Determine the (X, Y) coordinate at the center of the cell enclosing the given text.  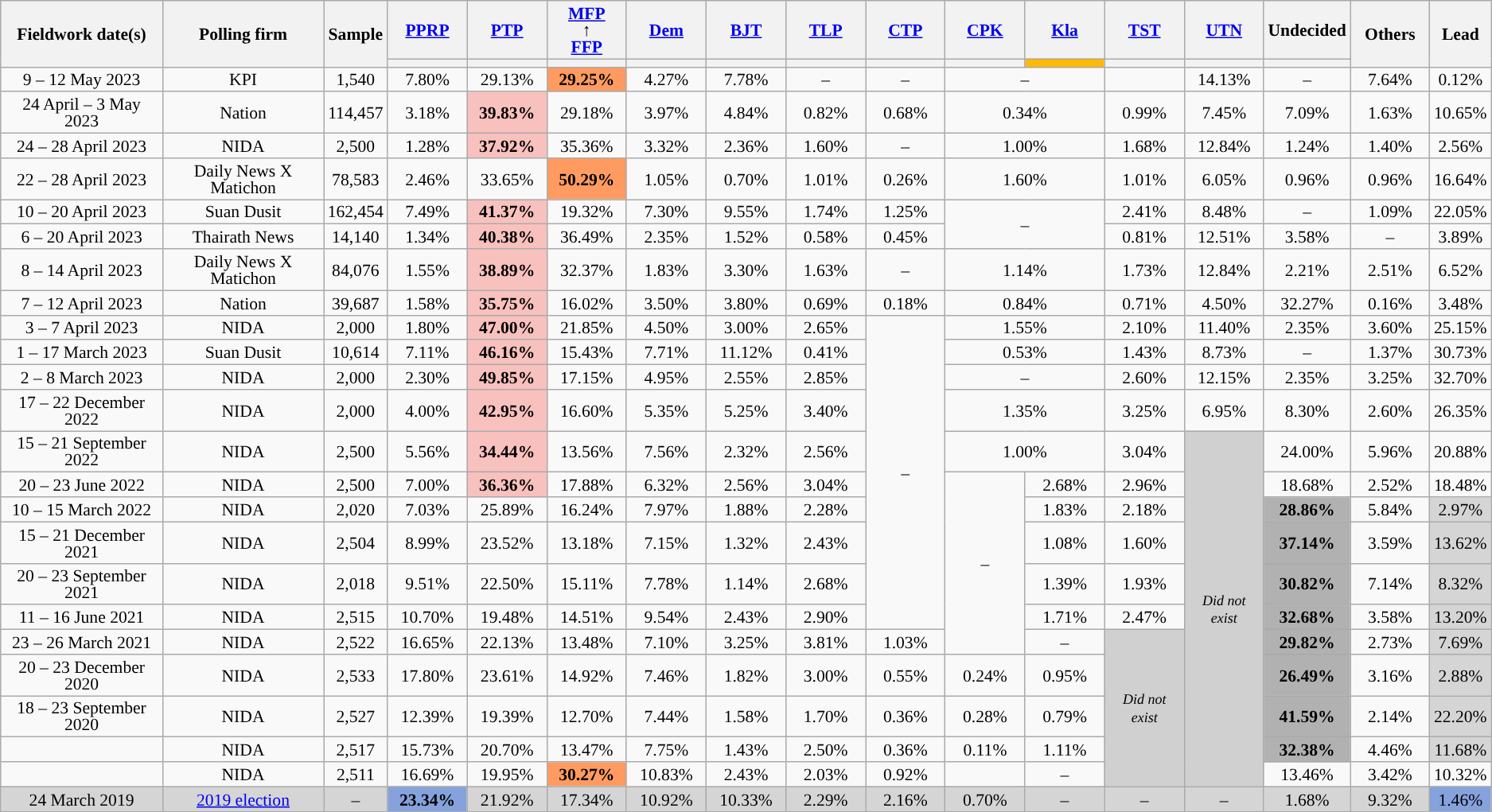
32.37% (586, 270)
15.43% (586, 353)
1.71% (1065, 617)
2.90% (826, 617)
1.82% (746, 675)
1.03% (906, 643)
2.55% (746, 377)
14.51% (586, 617)
6.52% (1461, 270)
24 March 2019 (82, 798)
0.79% (1065, 717)
10.83% (666, 775)
0.34% (1025, 113)
TST (1144, 30)
10.70% (427, 617)
CTP (906, 30)
2.50% (826, 749)
7.45% (1224, 113)
46.16% (507, 353)
13.48% (586, 643)
0.18% (906, 302)
2,515 (356, 617)
23.34% (427, 798)
13.18% (586, 542)
17 – 22 December 2022 (82, 410)
8.30% (1307, 410)
2.85% (826, 377)
6.32% (666, 485)
1.28% (427, 146)
1.46% (1461, 798)
9.32% (1390, 798)
2.47% (1144, 617)
0.68% (906, 113)
24 April – 3 May 2023 (82, 113)
2,527 (356, 717)
7.80% (427, 80)
1.25% (906, 212)
0.69% (826, 302)
29.18% (586, 113)
23 – 26 March 2021 (82, 643)
Polling firm (243, 33)
Lead (1461, 33)
12.15% (1224, 377)
78,583 (356, 179)
22.13% (507, 643)
0.58% (826, 237)
2 – 8 March 2023 (82, 377)
2.88% (1461, 675)
0.99% (1144, 113)
17.15% (586, 377)
0.81% (1144, 237)
22 – 28 April 2023 (82, 179)
36.49% (586, 237)
30.73% (1461, 353)
2,533 (356, 675)
3.60% (1390, 328)
16.02% (586, 302)
30.82% (1307, 584)
13.20% (1461, 617)
25.15% (1461, 328)
4.27% (666, 80)
7.10% (666, 643)
1.08% (1065, 542)
2.41% (1144, 212)
2.36% (746, 146)
22.05% (1461, 212)
2.96% (1144, 485)
2,517 (356, 749)
0.55% (906, 675)
2,522 (356, 643)
20 – 23 September 2021 (82, 584)
UTN (1224, 30)
Dem (666, 30)
2.21% (1307, 270)
15 – 21 September 2022 (82, 452)
33.65% (507, 179)
3.89% (1461, 237)
11 – 16 June 2021 (82, 617)
5.96% (1390, 452)
CPK (985, 30)
20 – 23 December 2020 (82, 675)
16.64% (1461, 179)
32.70% (1461, 377)
5.56% (427, 452)
2.16% (906, 798)
19.48% (507, 617)
2,020 (356, 509)
17.34% (586, 798)
0.11% (985, 749)
21.92% (507, 798)
49.85% (507, 377)
2.32% (746, 452)
6.05% (1224, 179)
23.61% (507, 675)
Kla (1065, 30)
162,454 (356, 212)
7.97% (666, 509)
32.38% (1307, 749)
2.14% (1390, 717)
2,511 (356, 775)
1.70% (826, 717)
12.51% (1224, 237)
16.69% (427, 775)
2,018 (356, 584)
10 – 15 March 2022 (82, 509)
2019 election (243, 798)
1 – 17 March 2023 (82, 353)
7.03% (427, 509)
1.39% (1065, 584)
2.29% (826, 798)
1.73% (1144, 270)
13.46% (1307, 775)
1.35% (1025, 410)
28.86% (1307, 509)
10 – 20 April 2023 (82, 212)
10.32% (1461, 775)
7.69% (1461, 643)
5.25% (746, 410)
8.48% (1224, 212)
1.37% (1390, 353)
10.92% (666, 798)
3.18% (427, 113)
0.71% (1144, 302)
50.29% (586, 179)
0.45% (906, 237)
9 – 12 May 2023 (82, 80)
Thairath News (243, 237)
3.80% (746, 302)
14,140 (356, 237)
7.09% (1307, 113)
1.32% (746, 542)
3.32% (666, 146)
3.30% (746, 270)
7.64% (1390, 80)
3.48% (1461, 302)
19.32% (586, 212)
37.92% (507, 146)
9.51% (427, 584)
41.37% (507, 212)
5.35% (666, 410)
29.13% (507, 80)
3.16% (1390, 675)
36.36% (507, 485)
2.10% (1144, 328)
26.35% (1461, 410)
TLP (826, 30)
16.65% (427, 643)
4.95% (666, 377)
2.65% (826, 328)
1.88% (746, 509)
16.24% (586, 509)
BJT (746, 30)
35.75% (507, 302)
15.11% (586, 584)
14.92% (586, 675)
3.42% (1390, 775)
1.34% (427, 237)
26.49% (1307, 675)
13.47% (586, 749)
10.65% (1461, 113)
84,076 (356, 270)
5.84% (1390, 509)
2.97% (1461, 509)
12.70% (586, 717)
15 – 21 December 2021 (82, 542)
3.59% (1390, 542)
7.75% (666, 749)
KPI (243, 80)
8.32% (1461, 584)
0.16% (1390, 302)
24.00% (1307, 452)
18.48% (1461, 485)
1,540 (356, 80)
19.95% (507, 775)
Fieldwork date(s) (82, 33)
3.81% (826, 643)
1.80% (427, 328)
2.46% (427, 179)
2.52% (1390, 485)
8.73% (1224, 353)
0.24% (985, 675)
30.27% (586, 775)
1.52% (746, 237)
1.24% (1307, 146)
13.56% (586, 452)
7.71% (666, 353)
20.70% (507, 749)
Sample (356, 33)
24 – 28 April 2023 (82, 146)
3 – 7 April 2023 (82, 328)
7.14% (1390, 584)
7 – 12 April 2023 (82, 302)
Undecided (1307, 30)
7.46% (666, 675)
6 – 20 April 2023 (82, 237)
7.11% (427, 353)
47.00% (507, 328)
3.50% (666, 302)
21.85% (586, 328)
42.95% (507, 410)
37.14% (1307, 542)
11.40% (1224, 328)
6.95% (1224, 410)
11.68% (1461, 749)
8.99% (427, 542)
2,504 (356, 542)
35.36% (586, 146)
7.44% (666, 717)
7.30% (666, 212)
9.55% (746, 212)
32.68% (1307, 617)
4.84% (746, 113)
23.52% (507, 542)
2.03% (826, 775)
1.74% (826, 212)
0.95% (1065, 675)
4.46% (1390, 749)
1.93% (1144, 584)
25.89% (507, 509)
29.82% (1307, 643)
19.39% (507, 717)
22.50% (507, 584)
17.88% (586, 485)
15.73% (427, 749)
PPRP (427, 30)
0.53% (1025, 353)
1.11% (1065, 749)
PTP (507, 30)
MFP↑FFP (586, 30)
2.30% (427, 377)
8 – 14 April 2023 (82, 270)
39,687 (356, 302)
14.13% (1224, 80)
1.40% (1390, 146)
20.88% (1461, 452)
12.39% (427, 717)
1.09% (1390, 212)
2.73% (1390, 643)
0.12% (1461, 80)
29.25% (586, 80)
2.28% (826, 509)
114,457 (356, 113)
0.84% (1025, 302)
Others (1390, 33)
1.05% (666, 179)
13.62% (1461, 542)
0.92% (906, 775)
0.82% (826, 113)
7.15% (666, 542)
16.60% (586, 410)
7.56% (666, 452)
18.68% (1307, 485)
32.27% (1307, 302)
11.12% (746, 353)
20 – 23 June 2022 (82, 485)
3.97% (666, 113)
18 – 23 September 2020 (82, 717)
9.54% (666, 617)
34.44% (507, 452)
0.26% (906, 179)
7.00% (427, 485)
3.40% (826, 410)
7.49% (427, 212)
40.38% (507, 237)
22.20% (1461, 717)
41.59% (1307, 717)
39.83% (507, 113)
38.89% (507, 270)
2.51% (1390, 270)
10.33% (746, 798)
4.00% (427, 410)
17.80% (427, 675)
0.41% (826, 353)
10,614 (356, 353)
0.28% (985, 717)
2.18% (1144, 509)
